Output the [x, y] coordinate of the center of the cell containing the given text.  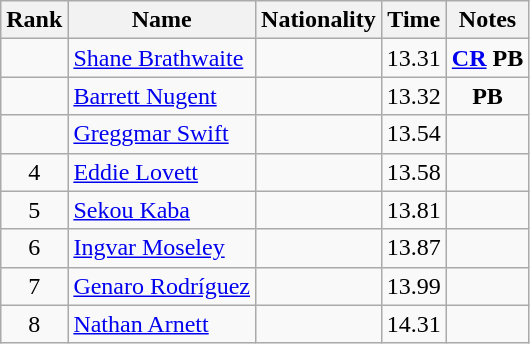
13.81 [414, 210]
Ingvar Moseley [162, 248]
Name [162, 20]
Nathan Arnett [162, 324]
5 [34, 210]
Notes [487, 20]
Genaro Rodríguez [162, 286]
6 [34, 248]
Eddie Lovett [162, 172]
Shane Brathwaite [162, 58]
PB [487, 96]
Greggmar Swift [162, 134]
4 [34, 172]
CR PB [487, 58]
Time [414, 20]
13.87 [414, 248]
13.32 [414, 96]
13.31 [414, 58]
13.54 [414, 134]
13.99 [414, 286]
7 [34, 286]
8 [34, 324]
Nationality [319, 20]
13.58 [414, 172]
14.31 [414, 324]
Sekou Kaba [162, 210]
Barrett Nugent [162, 96]
Rank [34, 20]
